From the cell containing the given text, extract its center point as [x, y] coordinate. 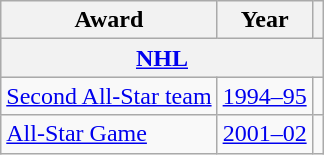
Second All-Star team [109, 96]
NHL [162, 58]
1994–95 [264, 96]
2001–02 [264, 134]
Award [109, 20]
All-Star Game [109, 134]
Year [264, 20]
